Find where the given text appears and provide that cell's center as [X, Y] coordinate. 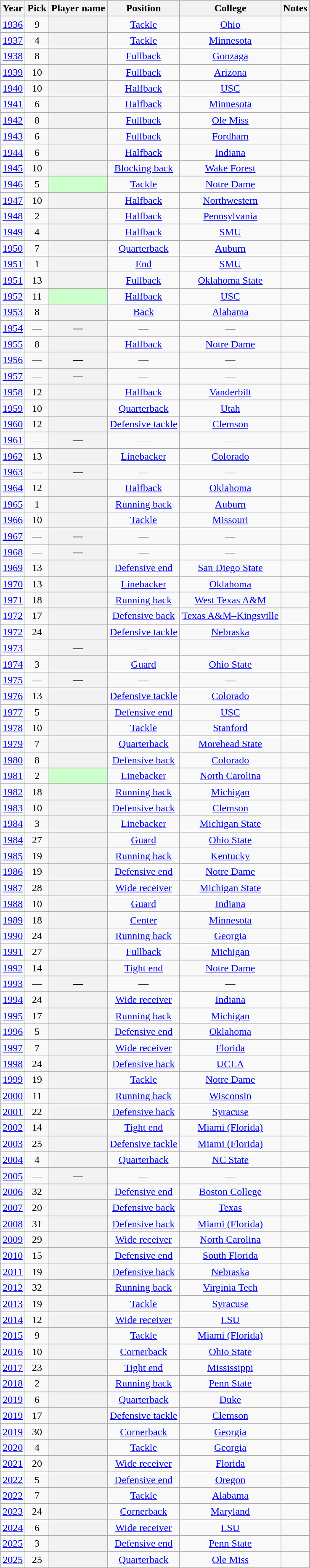
1944 [13, 152]
1952 [13, 296]
Gonzaga [231, 56]
29 [37, 1240]
28 [37, 888]
1976 [13, 696]
15 [37, 1256]
Stanford [231, 728]
1981 [13, 776]
31 [37, 1224]
1987 [13, 888]
Duke [231, 1400]
1989 [13, 920]
1956 [13, 360]
Ohio [231, 24]
1938 [13, 56]
Texas A&M–Kingsville [231, 616]
1993 [13, 984]
1986 [13, 872]
1996 [13, 1032]
Maryland [231, 1512]
1975 [13, 680]
1943 [13, 136]
Center [143, 920]
1963 [13, 472]
1946 [13, 184]
1950 [13, 248]
30 [37, 1431]
2001 [13, 1112]
1978 [13, 728]
UCLA [231, 1064]
1945 [13, 168]
1948 [13, 216]
1970 [13, 584]
Northwestern [231, 200]
1988 [13, 904]
1994 [13, 1000]
Virginia Tech [231, 1288]
Fordham [231, 136]
Back [143, 312]
Vanderbilt [231, 392]
Oklahoma State [231, 280]
Kentucky [231, 856]
1957 [13, 376]
1968 [13, 552]
2011 [13, 1272]
Missouri [231, 520]
2024 [13, 1528]
1967 [13, 536]
1936 [13, 24]
1969 [13, 568]
1974 [13, 664]
Pick [37, 8]
2013 [13, 1304]
2018 [13, 1384]
Blocking back [143, 168]
1983 [13, 808]
1990 [13, 936]
2007 [13, 1208]
1980 [13, 760]
End [143, 264]
Pennsylvania [231, 216]
Boston College [231, 1192]
1955 [13, 344]
1992 [13, 968]
1997 [13, 1048]
2002 [13, 1128]
1979 [13, 744]
Position [143, 8]
2012 [13, 1288]
1953 [13, 312]
Notes [295, 8]
NC State [231, 1160]
1960 [13, 424]
Oregon [231, 1479]
1973 [13, 648]
22 [37, 1112]
2000 [13, 1096]
2017 [13, 1368]
1985 [13, 856]
2023 [13, 1512]
23 [37, 1368]
1961 [13, 440]
College [231, 8]
2003 [13, 1144]
2021 [13, 1463]
Utah [231, 408]
2010 [13, 1256]
2006 [13, 1192]
Wisconsin [231, 1096]
2005 [13, 1176]
Year [13, 8]
2014 [13, 1320]
South Florida [231, 1256]
1937 [13, 40]
1995 [13, 1016]
Arizona [231, 72]
Wake Forest [231, 168]
1949 [13, 232]
1954 [13, 328]
1965 [13, 504]
1964 [13, 488]
1966 [13, 520]
1942 [13, 120]
1999 [13, 1080]
Texas [231, 1208]
2015 [13, 1336]
1971 [13, 600]
1962 [13, 456]
1940 [13, 88]
1991 [13, 952]
Morehead State [231, 744]
Player name [78, 8]
1958 [13, 392]
1977 [13, 712]
2020 [13, 1447]
2004 [13, 1160]
2009 [13, 1240]
1947 [13, 200]
1939 [13, 72]
1982 [13, 792]
San Diego State [231, 568]
2008 [13, 1224]
Mississippi [231, 1368]
1941 [13, 104]
2016 [13, 1352]
1998 [13, 1064]
West Texas A&M [231, 600]
1959 [13, 408]
